Capture the cell that displays the provided text and extract its [x, y] central coordinate. 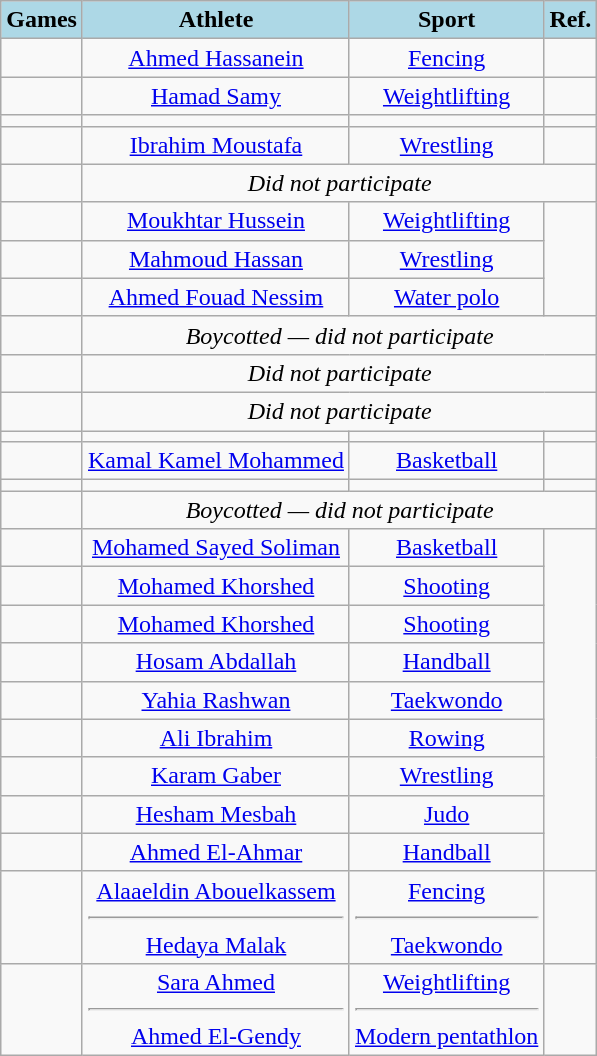
Hosam Abdallah [216, 662]
Mahmoud Hassan [216, 259]
Alaaeldin Abouelkassem Hedaya Malak [216, 917]
Ibrahim Moustafa [216, 145]
Ahmed Fouad Nessim [216, 297]
Kamal Kamel Mohammed [216, 461]
Sara Ahmed Ahmed El-Gendy [216, 1009]
Moukhtar Hussein [216, 221]
Weightlifting Modern pentathlon [446, 1009]
Fencing Taekwondo [446, 917]
Karam Gaber [216, 776]
Taekwondo [446, 700]
Rowing [446, 738]
Judo [446, 814]
Fencing [446, 58]
Hesham Mesbah [216, 814]
Games [42, 20]
Hamad Samy [216, 96]
Ahmed El-Ahmar [216, 852]
Yahia Rashwan [216, 700]
Ali Ibrahim [216, 738]
Water polo [446, 297]
Sport [446, 20]
Ahmed Hassanein [216, 58]
Athlete [216, 20]
Mohamed Sayed Soliman [216, 548]
Ref. [570, 20]
